Provide the [x, y] coordinate of the cell's center where the given text is located.  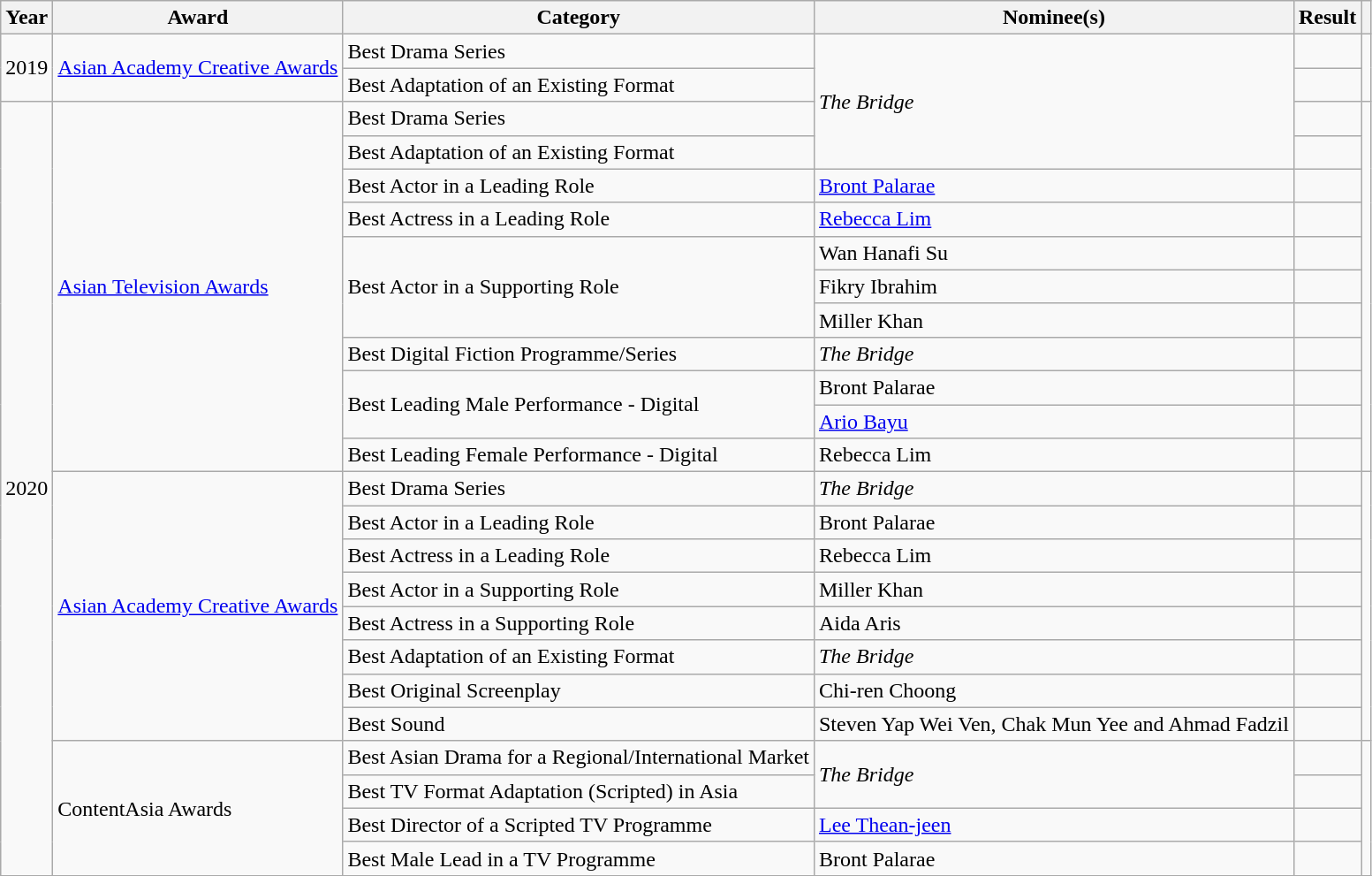
Ario Bayu [1053, 422]
Lee Thean-jeen [1053, 825]
Fikry Ibrahim [1053, 286]
Best Asian Drama for a Regional/International Market [579, 758]
2020 [27, 488]
Best Leading Male Performance - Digital [579, 404]
Best Leading Female Performance - Digital [579, 455]
Steven Yap Wei Ven, Chak Mun Yee and Ahmad Fadzil [1053, 724]
Chi-ren Choong [1053, 690]
Best Digital Fiction Programme/Series [579, 354]
Award [198, 18]
Nominee(s) [1053, 18]
Year [27, 18]
2019 [27, 68]
Best Actress in a Supporting Role [579, 623]
Wan Hanafi Su [1053, 253]
Best Director of a Scripted TV Programme [579, 825]
Best TV Format Adaptation (Scripted) in Asia [579, 791]
Asian Television Awards [198, 286]
Result [1327, 18]
Aida Aris [1053, 623]
Best Sound [579, 724]
ContentAsia Awards [198, 808]
Category [579, 18]
Best Original Screenplay [579, 690]
Best Male Lead in a TV Programme [579, 858]
